Return the [x, y] coordinate for the center point of the cell that contains the specified text.  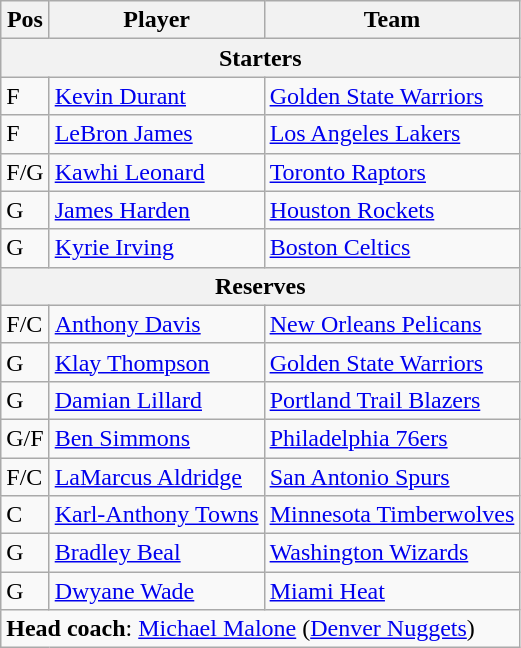
Los Angeles Lakers [392, 134]
LeBron James [156, 134]
Karl-Anthony Towns [156, 515]
Anthony Davis [156, 324]
Kyrie Irving [156, 248]
F/G [25, 172]
C [25, 515]
Player [156, 20]
Reserves [260, 286]
San Antonio Spurs [392, 477]
Philadelphia 76ers [392, 438]
G/F [25, 438]
Miami Heat [392, 591]
Boston Celtics [392, 248]
Pos [25, 20]
Starters [260, 58]
Ben Simmons [156, 438]
New Orleans Pelicans [392, 324]
Dwyane Wade [156, 591]
Klay Thompson [156, 362]
Head coach: Michael Malone (Denver Nuggets) [260, 629]
Minnesota Timberwolves [392, 515]
Portland Trail Blazers [392, 400]
Washington Wizards [392, 553]
LaMarcus Aldridge [156, 477]
Kawhi Leonard [156, 172]
Houston Rockets [392, 210]
Damian Lillard [156, 400]
Toronto Raptors [392, 172]
Kevin Durant [156, 96]
Team [392, 20]
James Harden [156, 210]
Bradley Beal [156, 553]
